Identify which cell holds the provided text, then report its (X, Y) central coordinate. 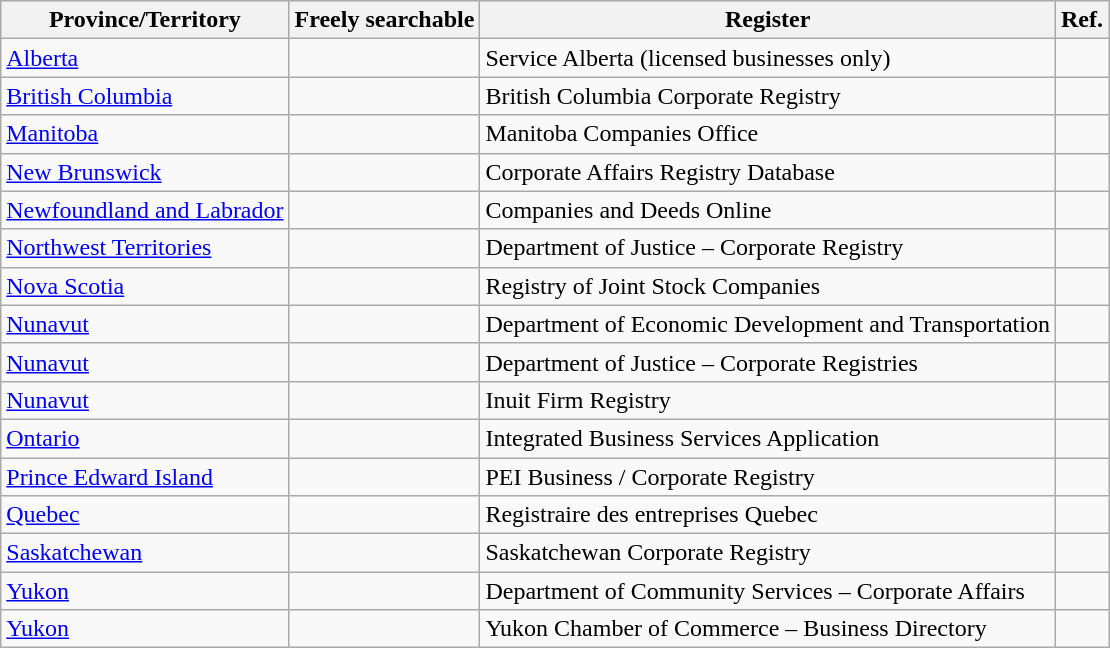
Freely searchable (384, 20)
Service Alberta (licensed businesses only) (768, 58)
Manitoba (145, 134)
Registraire des entreprises Quebec (768, 515)
British Columbia Corporate Registry (768, 96)
Saskatchewan Corporate Registry (768, 553)
Newfoundland and Labrador (145, 210)
Nova Scotia (145, 286)
PEI Business / Corporate Registry (768, 477)
Ontario (145, 438)
Department of Justice – Corporate Registry (768, 248)
Integrated Business Services Application (768, 438)
Inuit Firm Registry (768, 400)
Alberta (145, 58)
Northwest Territories (145, 248)
British Columbia (145, 96)
Corporate Affairs Registry Database (768, 172)
Department of Justice – Corporate Registries (768, 362)
Department of Community Services – Corporate Affairs (768, 591)
Province/Territory (145, 20)
Department of Economic Development and Transportation (768, 324)
Companies and Deeds Online (768, 210)
Registry of Joint Stock Companies (768, 286)
Prince Edward Island (145, 477)
Saskatchewan (145, 553)
Quebec (145, 515)
Manitoba Companies Office (768, 134)
Ref. (1082, 20)
Register (768, 20)
New Brunswick (145, 172)
Yukon Chamber of Commerce – Business Directory (768, 629)
